From the cell containing the given text, extract its center point as (X, Y) coordinate. 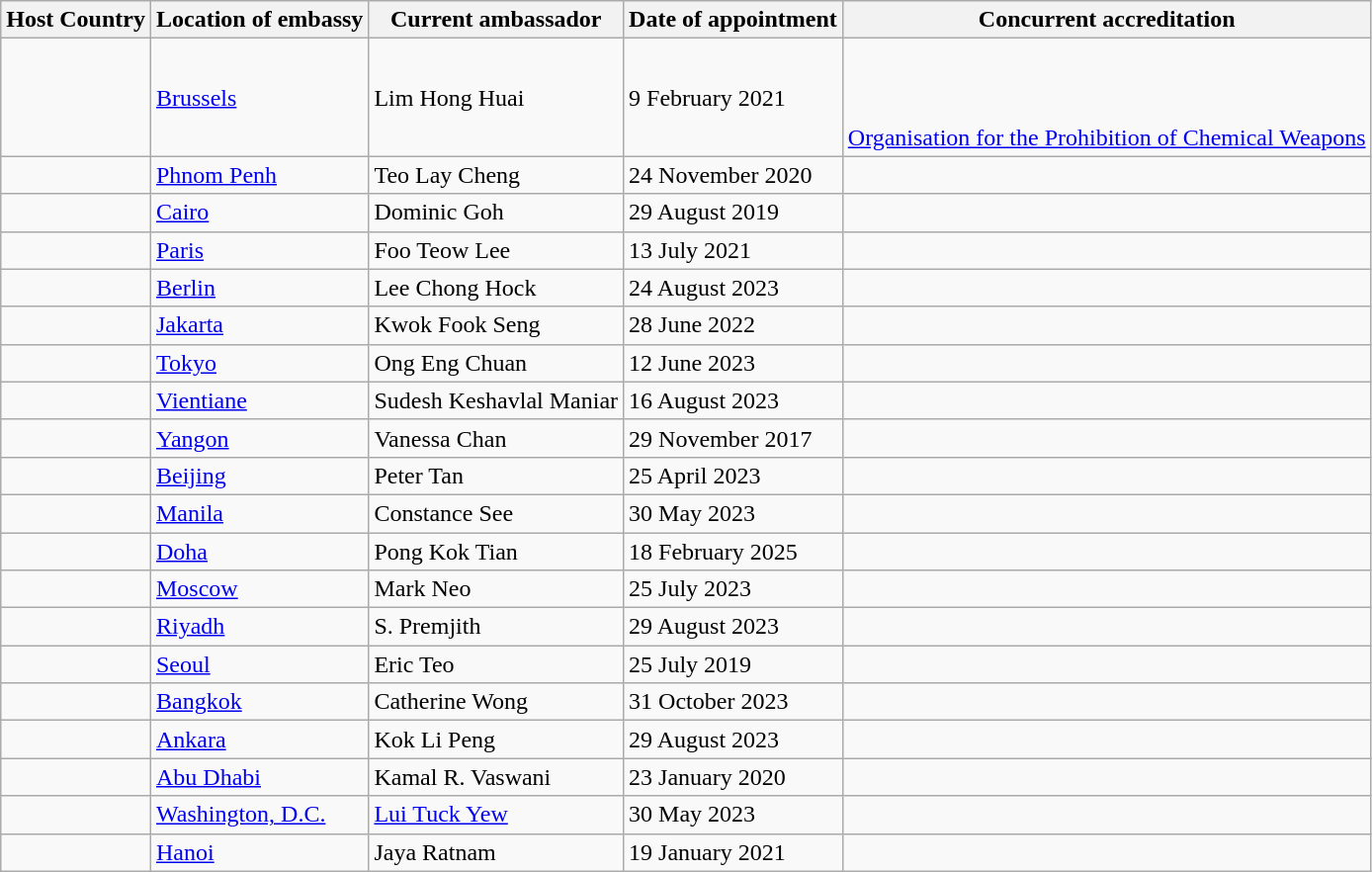
Cairo (259, 213)
Pong Kok Tian (496, 551)
Ankara (259, 740)
Paris (259, 250)
Sudesh Keshavlal Maniar (496, 400)
Kok Li Peng (496, 740)
31 October 2023 (733, 702)
29 November 2017 (733, 438)
9 February 2021 (733, 97)
Bangkok (259, 702)
29 August 2019 (733, 213)
Current ambassador (496, 20)
Berlin (259, 288)
Foo Teow Lee (496, 250)
Concurrent accreditation (1107, 20)
25 July 2023 (733, 589)
Brussels (259, 97)
Yangon (259, 438)
Lui Tuck Yew (496, 815)
Beijing (259, 476)
Mark Neo (496, 589)
Location of embassy (259, 20)
Catherine Wong (496, 702)
Organisation for the Prohibition of Chemical Weapons (1107, 97)
Kamal R. Vaswani (496, 777)
Vientiane (259, 400)
S. Premjith (496, 627)
Ong Eng Chuan (496, 363)
25 July 2019 (733, 664)
24 November 2020 (733, 175)
Constance See (496, 513)
Jaya Ratnam (496, 852)
Host Country (76, 20)
Riyadh (259, 627)
Phnom Penh (259, 175)
Tokyo (259, 363)
Washington, D.C. (259, 815)
Abu Dhabi (259, 777)
24 August 2023 (733, 288)
18 February 2025 (733, 551)
Moscow (259, 589)
28 June 2022 (733, 325)
16 August 2023 (733, 400)
Doha (259, 551)
Jakarta (259, 325)
Teo Lay Cheng (496, 175)
Manila (259, 513)
Lee Chong Hock (496, 288)
Kwok Fook Seng (496, 325)
Peter Tan (496, 476)
25 April 2023 (733, 476)
Date of appointment (733, 20)
13 July 2021 (733, 250)
Vanessa Chan (496, 438)
Eric Teo (496, 664)
19 January 2021 (733, 852)
Lim Hong Huai (496, 97)
12 June 2023 (733, 363)
23 January 2020 (733, 777)
Dominic Goh (496, 213)
Seoul (259, 664)
Hanoi (259, 852)
